Detect which cell encompasses the target text, then output its [x, y] center coordinate. 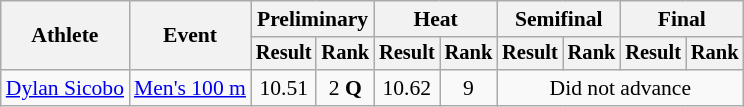
Did not advance [620, 88]
Dylan Sicobo [65, 88]
10.51 [284, 88]
Heat [436, 19]
Semifinal [558, 19]
10.62 [407, 88]
Men's 100 m [190, 88]
Final [682, 19]
Athlete [65, 36]
Preliminary [312, 19]
2 Q [345, 88]
9 [469, 88]
Event [190, 36]
